Detect which cell encompasses the target text, then output its (x, y) center coordinate. 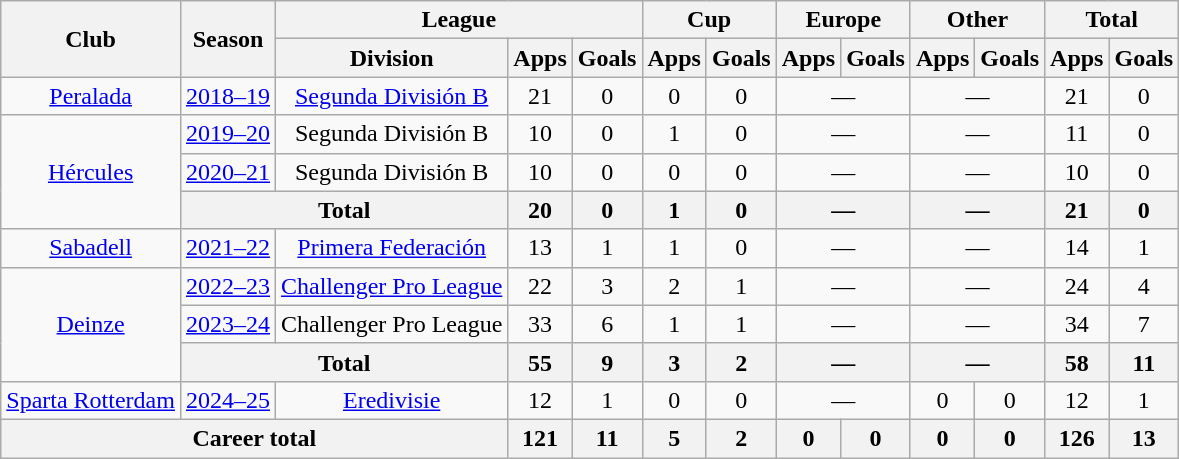
22 (540, 286)
Europe (843, 20)
24 (1077, 286)
Peralada (91, 96)
6 (607, 324)
Hércules (91, 172)
2023–24 (228, 324)
5 (674, 438)
2019–20 (228, 134)
4 (1144, 286)
Club (91, 39)
34 (1077, 324)
League (459, 20)
121 (540, 438)
33 (540, 324)
Other (977, 20)
55 (540, 362)
2018–19 (228, 96)
Career total (254, 438)
7 (1144, 324)
14 (1077, 248)
2020–21 (228, 172)
Sparta Rotterdam (91, 400)
Division (392, 58)
126 (1077, 438)
9 (607, 362)
Season (228, 39)
Eredivisie (392, 400)
2022–23 (228, 286)
20 (540, 210)
2021–22 (228, 248)
Primera Federación (392, 248)
Deinze (91, 324)
58 (1077, 362)
2024–25 (228, 400)
Sabadell (91, 248)
Cup (709, 20)
